Determine the [X, Y] coordinate at the center of the cell enclosing the given text.  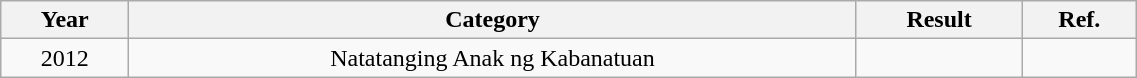
Ref. [1080, 20]
Result [939, 20]
Natatanging Anak ng Kabanatuan [492, 58]
2012 [65, 58]
Year [65, 20]
Category [492, 20]
